Locate the cell with the specified text and output its [X, Y] center coordinate. 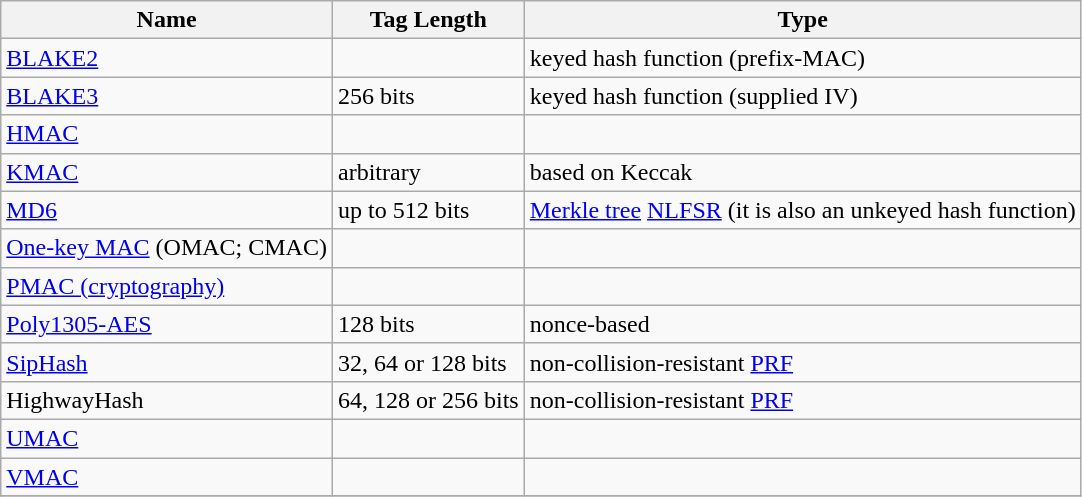
Type [802, 20]
HMAC [167, 134]
One-key MAC (OMAC; CMAC) [167, 248]
keyed hash function (supplied IV) [802, 96]
VMAC [167, 477]
MD6 [167, 210]
32, 64 or 128 bits [428, 362]
arbitrary [428, 172]
KMAC [167, 172]
based on Keccak [802, 172]
keyed hash function (prefix-MAC) [802, 58]
Name [167, 20]
up to 512 bits [428, 210]
256 bits [428, 96]
HighwayHash [167, 400]
BLAKE3 [167, 96]
BLAKE2 [167, 58]
SipHash [167, 362]
PMAC (cryptography) [167, 286]
Tag Length [428, 20]
UMAC [167, 438]
64, 128 or 256 bits [428, 400]
Merkle tree NLFSR (it is also an unkeyed hash function) [802, 210]
Poly1305-AES [167, 324]
nonce-based [802, 324]
128 bits [428, 324]
